Output the [x, y] coordinate of the center of the cell containing the given text.  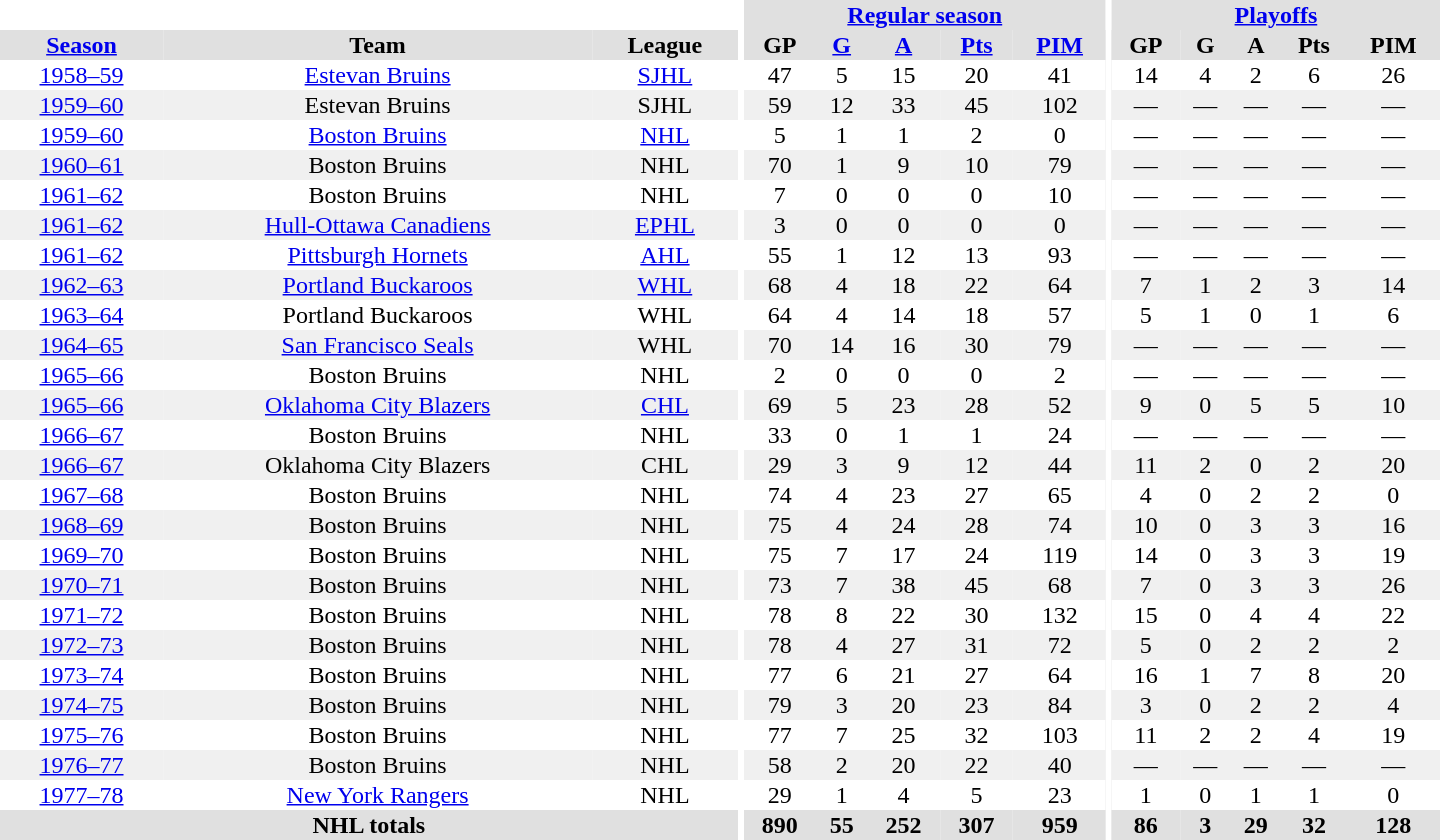
959 [1060, 825]
72 [1060, 645]
Season [82, 45]
1976–77 [82, 765]
1969–70 [82, 555]
132 [1060, 615]
Team [378, 45]
84 [1060, 705]
Hull-Ottawa Canadiens [378, 225]
1970–71 [82, 585]
1971–72 [82, 615]
128 [1394, 825]
59 [780, 105]
1972–73 [82, 645]
NHL totals [369, 825]
307 [976, 825]
13 [976, 255]
1964–65 [82, 345]
1967–68 [82, 495]
1974–75 [82, 705]
17 [904, 555]
Regular season [924, 15]
1977–78 [82, 795]
EPHL [665, 225]
52 [1060, 405]
252 [904, 825]
41 [1060, 75]
57 [1060, 315]
1973–74 [82, 675]
21 [904, 675]
86 [1146, 825]
44 [1060, 465]
119 [1060, 555]
47 [780, 75]
58 [780, 765]
1962–63 [82, 285]
1963–64 [82, 315]
69 [780, 405]
103 [1060, 735]
25 [904, 735]
38 [904, 585]
New York Rangers [378, 795]
AHL [665, 255]
102 [1060, 105]
1968–69 [82, 525]
65 [1060, 495]
League [665, 45]
40 [1060, 765]
1958–59 [82, 75]
73 [780, 585]
San Francisco Seals [378, 345]
Pittsburgh Hornets [378, 255]
93 [1060, 255]
1960–61 [82, 165]
890 [780, 825]
1975–76 [82, 735]
Playoffs [1276, 15]
31 [976, 645]
